Find where the given text appears and provide that cell's center as [x, y] coordinate. 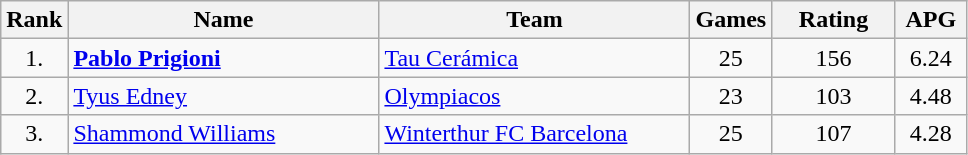
2. [34, 96]
Name [224, 20]
4.28 [930, 134]
Pablo Prigioni [224, 58]
Tyus Edney [224, 96]
6.24 [930, 58]
107 [834, 134]
Rank [34, 20]
3. [34, 134]
Olympiacos [534, 96]
Team [534, 20]
Tau Cerámica [534, 58]
Winterthur FC Barcelona [534, 134]
156 [834, 58]
4.48 [930, 96]
103 [834, 96]
1. [34, 58]
APG [930, 20]
Rating [834, 20]
23 [731, 96]
Games [731, 20]
Shammond Williams [224, 134]
